Capture the cell that displays the provided text and extract its [x, y] central coordinate. 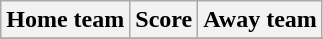
Away team [260, 20]
Home team [66, 20]
Score [164, 20]
